Locate the cell with the specified text and output its (X, Y) center coordinate. 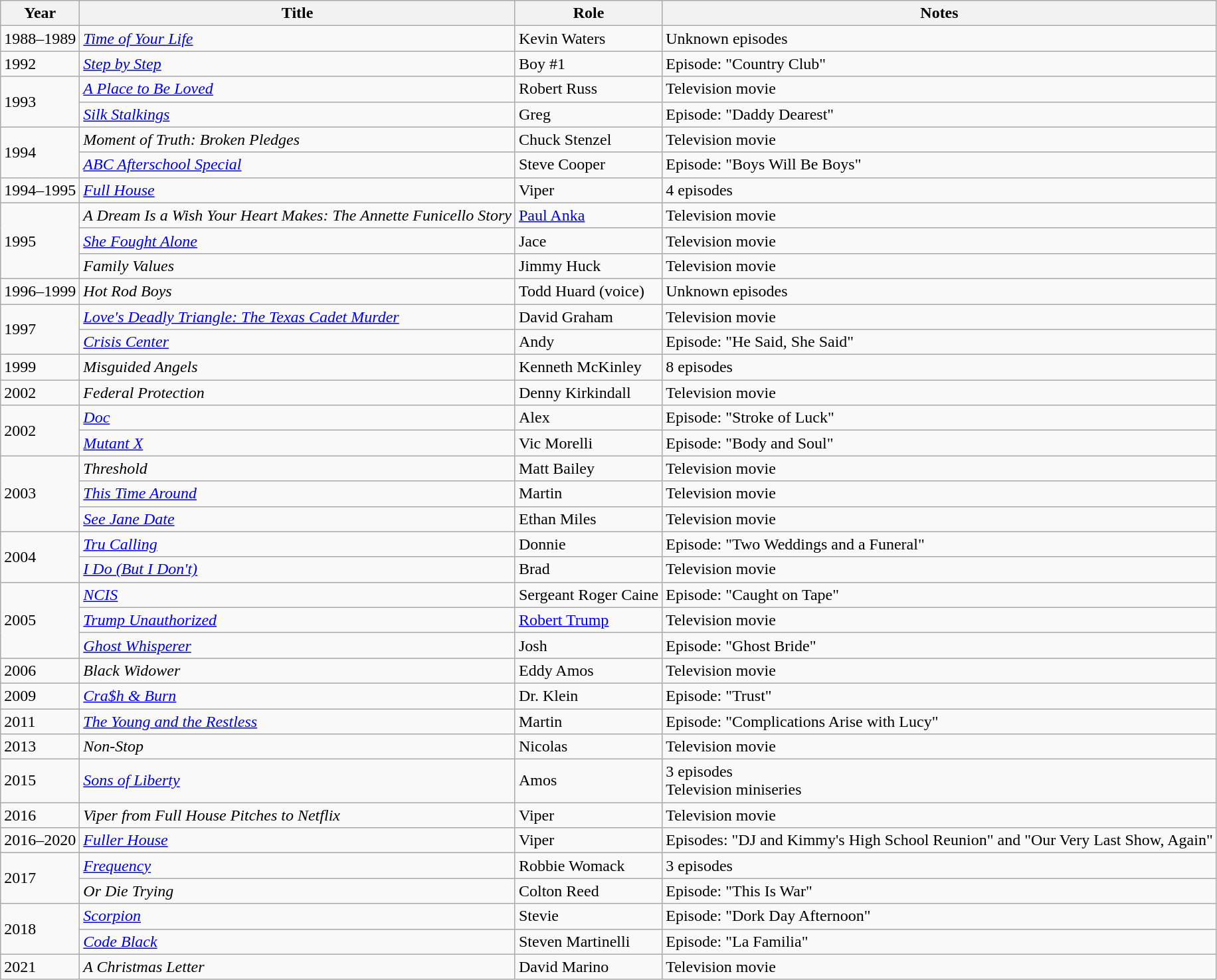
Episode: "Stroke of Luck" (939, 418)
Misguided Angels (298, 367)
Episode: "Ghost Bride" (939, 645)
Viper from Full House Pitches to Netflix (298, 815)
3 episodes (939, 866)
1994 (40, 152)
Tru Calling (298, 544)
Moment of Truth: Broken Pledges (298, 140)
Alex (589, 418)
Episode: "Boys Will Be Boys" (939, 165)
Fuller House (298, 840)
A Place to Be Loved (298, 89)
A Dream Is a Wish Your Heart Makes: The Annette Funicello Story (298, 215)
1988–1989 (40, 39)
Episode: "He Said, She Said" (939, 342)
Love's Deadly Triangle: The Texas Cadet Murder (298, 317)
Kevin Waters (589, 39)
Jimmy Huck (589, 266)
Trump Unauthorized (298, 620)
Frequency (298, 866)
1992 (40, 64)
2021 (40, 967)
Federal Protection (298, 393)
Episode: "Two Weddings and a Funeral" (939, 544)
See Jane Date (298, 519)
1995 (40, 241)
Steve Cooper (589, 165)
Cra$h & Burn (298, 696)
David Marino (589, 967)
2017 (40, 878)
Black Widower (298, 670)
Matt Bailey (589, 468)
4 episodes (939, 190)
Doc (298, 418)
Crisis Center (298, 342)
Full House (298, 190)
Ethan Miles (589, 519)
Sons of Liberty (298, 781)
Steven Martinelli (589, 941)
Todd Huard (voice) (589, 291)
Or Die Trying (298, 891)
Family Values (298, 266)
1997 (40, 330)
Step by Step (298, 64)
Scorpion (298, 916)
Colton Reed (589, 891)
Robert Trump (589, 620)
I Do (But I Don't) (298, 569)
Jace (589, 241)
2016–2020 (40, 840)
Sergeant Roger Caine (589, 595)
David Graham (589, 317)
Title (298, 13)
Dr. Klein (589, 696)
A Christmas Letter (298, 967)
Stevie (589, 916)
1994–1995 (40, 190)
Robbie Womack (589, 866)
Hot Rod Boys (298, 291)
Boy #1 (589, 64)
Brad (589, 569)
2011 (40, 721)
Episode: "Dork Day Afternoon" (939, 916)
1993 (40, 102)
ABC Afterschool Special (298, 165)
Threshold (298, 468)
Donnie (589, 544)
Notes (939, 13)
2005 (40, 620)
2018 (40, 929)
2006 (40, 670)
Denny Kirkindall (589, 393)
Role (589, 13)
Robert Russ (589, 89)
2004 (40, 557)
Episode: "Complications Arise with Lucy" (939, 721)
Code Black (298, 941)
Episode: "Country Club" (939, 64)
Greg (589, 114)
Episode: "La Familia" (939, 941)
Kenneth McKinley (589, 367)
Vic Morelli (589, 443)
Amos (589, 781)
Episode: "This Is War" (939, 891)
Episode: "Caught on Tape" (939, 595)
She Fought Alone (298, 241)
1999 (40, 367)
Josh (589, 645)
Nicolas (589, 747)
2016 (40, 815)
8 episodes (939, 367)
Time of Your Life (298, 39)
Paul Anka (589, 215)
Ghost Whisperer (298, 645)
The Young and the Restless (298, 721)
Eddy Amos (589, 670)
2009 (40, 696)
Episode: "Body and Soul" (939, 443)
Chuck Stenzel (589, 140)
Year (40, 13)
Episodes: "DJ and Kimmy's High School Reunion" and "Our Very Last Show, Again" (939, 840)
Mutant X (298, 443)
Non-Stop (298, 747)
Andy (589, 342)
2013 (40, 747)
2003 (40, 494)
Episode: "Trust" (939, 696)
3 episodesTelevision miniseries (939, 781)
NCIS (298, 595)
Silk Stalkings (298, 114)
1996–1999 (40, 291)
Episode: "Daddy Dearest" (939, 114)
2015 (40, 781)
This Time Around (298, 494)
